For the text-containing cell, return its midpoint in (x, y) coordinate format. 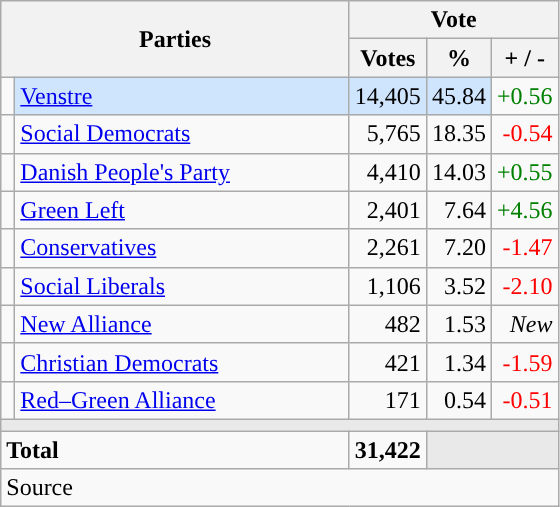
New Alliance (182, 324)
4,410 (388, 172)
Christian Democrats (182, 362)
Vote (454, 20)
18.35 (458, 134)
5,765 (388, 134)
-0.54 (524, 134)
1.34 (458, 362)
Conservatives (182, 248)
% (458, 58)
Social Liberals (182, 286)
Danish People's Party (182, 172)
+0.56 (524, 96)
1,106 (388, 286)
Red–Green Alliance (182, 400)
7.64 (458, 210)
-1.47 (524, 248)
31,422 (388, 449)
-0.51 (524, 400)
7.20 (458, 248)
Votes (388, 58)
14,405 (388, 96)
Social Democrats (182, 134)
2,261 (388, 248)
14.03 (458, 172)
+0.55 (524, 172)
1.53 (458, 324)
Parties (176, 39)
Venstre (182, 96)
171 (388, 400)
-2.10 (524, 286)
45.84 (458, 96)
421 (388, 362)
2,401 (388, 210)
-1.59 (524, 362)
0.54 (458, 400)
482 (388, 324)
Total (176, 449)
+4.56 (524, 210)
Green Left (182, 210)
Source (280, 488)
3.52 (458, 286)
+ / - (524, 58)
New (524, 324)
